Find where the given text appears and provide that cell's center as (X, Y) coordinate. 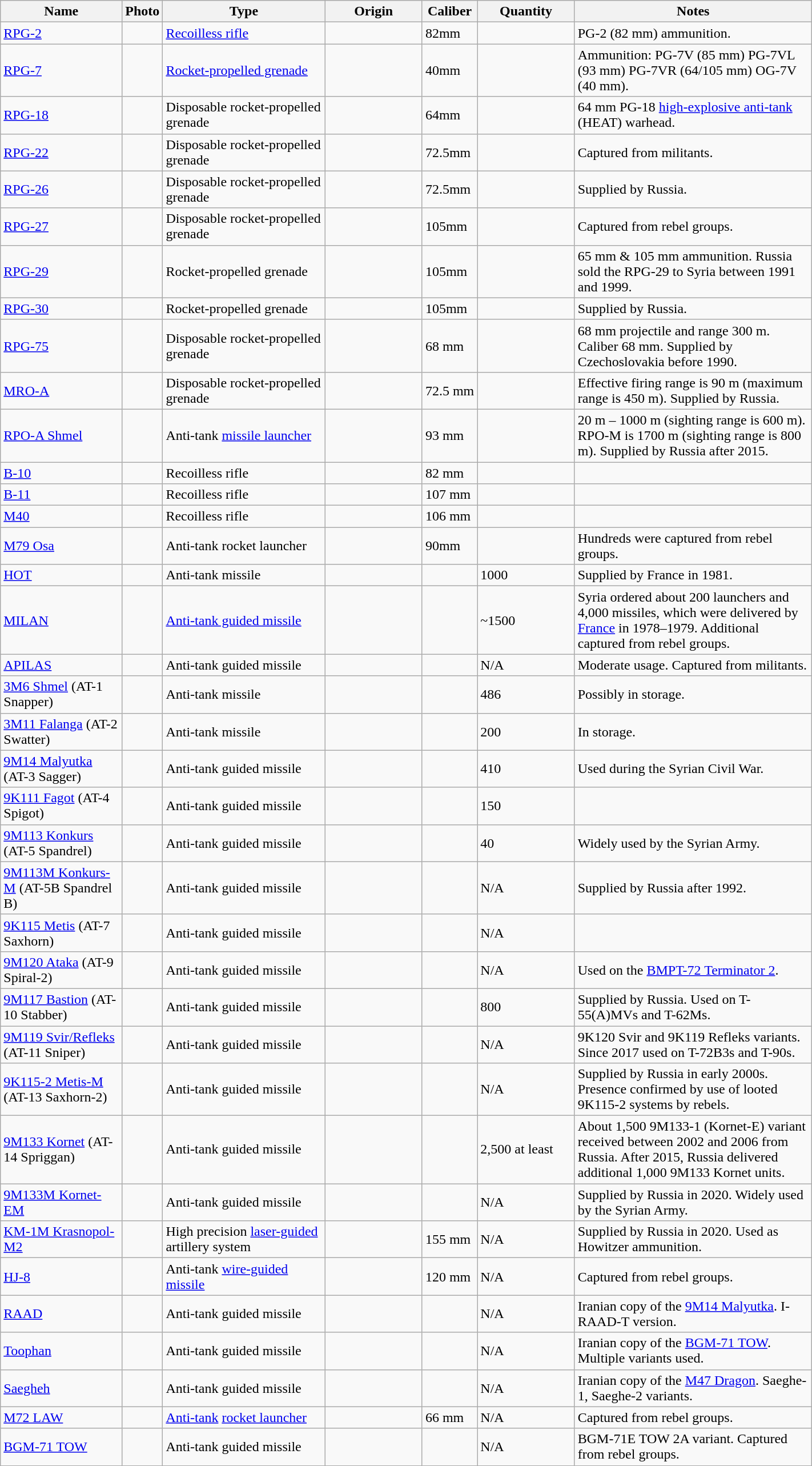
150 (526, 806)
Name (62, 11)
Ammunition: PG-7V (85 mm) PG-7VL (93 mm) PG-7VR (64/105 mm) OG-7V (40 mm). (693, 70)
PG-2 (82 mm) ammunition. (693, 33)
RPG-29 (62, 271)
9K115-2 Metis-M (AT-13 Saxhorn-2) (62, 1090)
9M119 Svir/Refleks (AT-11 Sniper) (62, 1044)
RPG-27 (62, 226)
9M113M Konkurs-M (AT-5B Spandrel B) (62, 888)
120 mm (449, 1276)
Anti-tank missile launcher (244, 435)
RAAD (62, 1314)
Quantity (526, 11)
Iranian copy of the BGM-71 TOW. Multiple variants used. (693, 1351)
9M133 Kornet (AT-14 Spriggan) (62, 1149)
9M117 Bastion (AT-10 Stabber) (62, 1007)
Saegheh (62, 1388)
Used during the Syrian Civil War. (693, 769)
410 (526, 769)
3M11 Falanga (AT-2 Swatter) (62, 731)
RPG-26 (62, 190)
65 mm & 105 mm ammunition. Russia sold the RPG-29 to Syria between 1991 and 1999. (693, 271)
9K115 Metis (AT-7 Saxhorn) (62, 932)
20 m – 1000 m (sighting range is 600 m). RPO-M is 1700 m (sighting range is 800 m). Supplied by Russia after 2015. (693, 435)
90mm (449, 546)
Supplied by Russia in early 2000s. Presence confirmed by use of looted 9K115-2 systems by rebels. (693, 1090)
Type (244, 11)
107 mm (449, 495)
Origin (373, 11)
Widely used by the Syrian Army. (693, 843)
MILAN (62, 620)
800 (526, 1007)
9M120 Ataka (AT-9 Spiral-2) (62, 970)
APILAS (62, 665)
Toophan (62, 1351)
RPG-75 (62, 346)
RPG-2 (62, 33)
200 (526, 731)
Captured from militants. (693, 152)
BGM-71E TOW 2A variant. Captured from rebel groups. (693, 1447)
M40 (62, 516)
Supplied by Russia. Used on T-55(A)MVs and T-62Ms. (693, 1007)
High precision laser-guided artillery system (244, 1240)
68 mm (449, 346)
HOT (62, 575)
Anti-tank wire-guided missile (244, 1276)
Supplied by Russia after 1992. (693, 888)
RPG-7 (62, 70)
68 mm projectile and range 300 m. Caliber 68 mm. Supplied by Czechoslovakia before 1990. (693, 346)
3M6 Shmel (AT-1 Snapper) (62, 695)
MRO-A (62, 391)
1000 (526, 575)
9M113 Konkurs (AT-5 Spandrel) (62, 843)
M72 LAW (62, 1417)
KM-1M Krasnopol-M2 (62, 1240)
B-11 (62, 495)
9K111 Fagot (AT-4 Spigot) (62, 806)
Syria ordered about 200 launchers and 4,000 missiles, which were delivered by France in 1978–1979. Additional captured from rebel groups. (693, 620)
Effective firing range is 90 m (maximum range is 450 m). Supplied by Russia. (693, 391)
Supplied by France in 1981. (693, 575)
64 mm PG-18 high-explosive anti-tank (HEAT) warhead. (693, 115)
HJ-8 (62, 1276)
66 mm (449, 1417)
M79 Osa (62, 546)
Iranian copy of the M47 Dragon. Saeghe-1, Saeghe-2 variants. (693, 1388)
B-10 (62, 472)
9M14 Malyutka (AT-3 Sagger) (62, 769)
RPO-A Shmel (62, 435)
486 (526, 695)
106 mm (449, 516)
155 mm (449, 1240)
Supplied by Russia in 2020. Used as Howitzer ammunition. (693, 1240)
About 1,500 9M133-1 (Kornet-E) variant received between 2002 and 2006 from Russia. After 2015, Russia delivered additional 1,000 9M133 Kornet units. (693, 1149)
9M133M Kornet-EM (62, 1202)
RPG-22 (62, 152)
In storage. (693, 731)
82 mm (449, 472)
Possibly in storage. (693, 695)
72.5 mm (449, 391)
RPG-30 (62, 309)
Notes (693, 11)
Iranian copy of the 9M14 Malyutka. I-RAAD-T version. (693, 1314)
RPG-18 (62, 115)
Hundreds were captured from rebel groups. (693, 546)
2,500 at least (526, 1149)
93 mm (449, 435)
Moderate usage. Captured from militants. (693, 665)
64mm (449, 115)
40 (526, 843)
Used on the BMPT-72 Terminator 2. (693, 970)
9K120 Svir and 9K119 Refleks variants. Since 2017 used on T-72B3s and T-90s. (693, 1044)
~1500 (526, 620)
Photo (143, 11)
BGM-71 TOW (62, 1447)
Caliber (449, 11)
Supplied by Russia in 2020. Widely used by the Syrian Army. (693, 1202)
40mm (449, 70)
82mm (449, 33)
